Detect which cell encompasses the target text, then output its [X, Y] center coordinate. 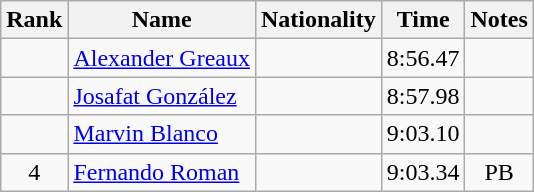
Name [162, 20]
Time [423, 20]
Nationality [318, 20]
Marvin Blanco [162, 134]
8:57.98 [423, 96]
Rank [34, 20]
Josafat González [162, 96]
Fernando Roman [162, 172]
8:56.47 [423, 58]
9:03.10 [423, 134]
Alexander Greaux [162, 58]
Notes [499, 20]
9:03.34 [423, 172]
PB [499, 172]
4 [34, 172]
